Determine the (X, Y) coordinate at the center of the cell enclosing the given text.  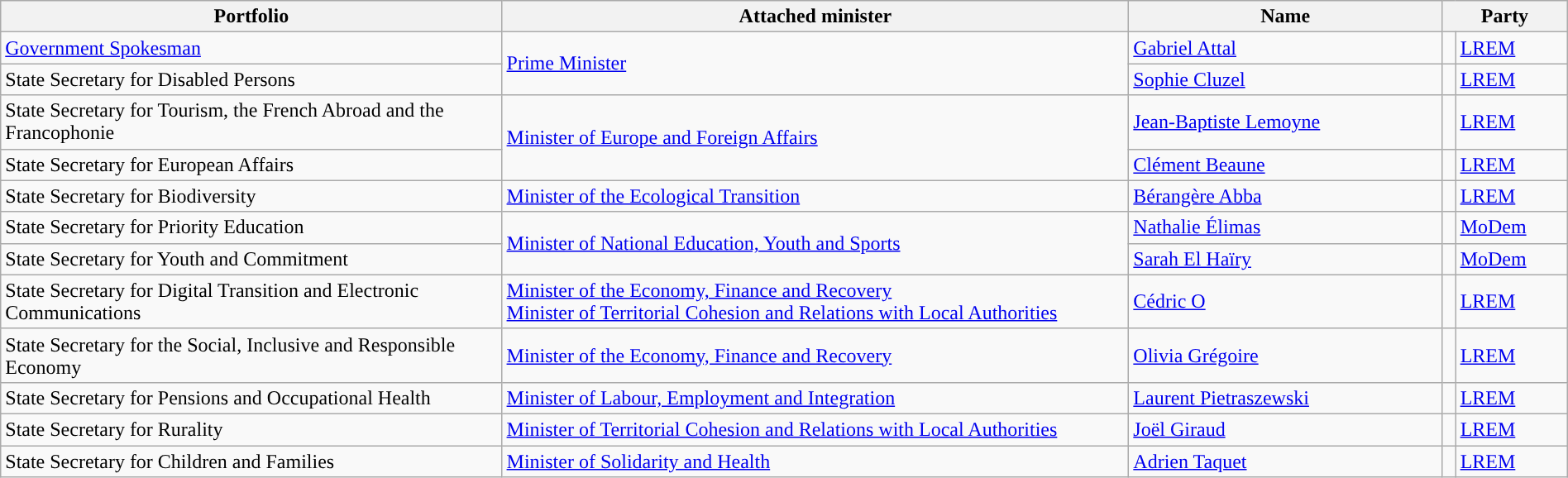
Joël Giraud (1285, 429)
Sophie Cluzel (1285, 79)
Minister of the Ecological Transition (815, 196)
Clément Beaune (1285, 165)
Minister of Europe and Foreign Affairs (815, 137)
State Secretary for Biodiversity (251, 196)
Adrien Taquet (1285, 461)
Minister of National Education, Youth and Sports (815, 243)
State Secretary for Children and Families (251, 461)
Minister of Labour, Employment and Integration (815, 398)
State Secretary for Digital Transition and Electronic Communications (251, 301)
State Secretary for European Affairs (251, 165)
Name (1285, 17)
State Secretary for Rurality (251, 429)
Minister of the Economy, Finance and RecoveryMinister of Territorial Cohesion and Relations with Local Authorities (815, 301)
State Secretary for Pensions and Occupational Health (251, 398)
Jean-Baptiste Lemoyne (1285, 122)
State Secretary for Priority Education (251, 227)
Bérangère Abba (1285, 196)
Attached minister (815, 17)
Laurent Pietraszewski (1285, 398)
Cédric O (1285, 301)
Olivia Grégoire (1285, 356)
State Secretary for Youth and Commitment (251, 259)
Prime Minister (815, 64)
Nathalie Élimas (1285, 227)
Minister of Territorial Cohesion and Relations with Local Authorities (815, 429)
State Secretary for the Social, Inclusive and Responsible Economy (251, 356)
Gabriel Attal (1285, 48)
Government Spokesman (251, 48)
Portfolio (251, 17)
Sarah El Haïry (1285, 259)
State Secretary for Disabled Persons (251, 79)
Party (1505, 17)
Minister of the Economy, Finance and Recovery (815, 356)
Minister of Solidarity and Health (815, 461)
State Secretary for Tourism, the French Abroad and the Francophonie (251, 122)
